Return (x, y) of the center of cell containing provided text 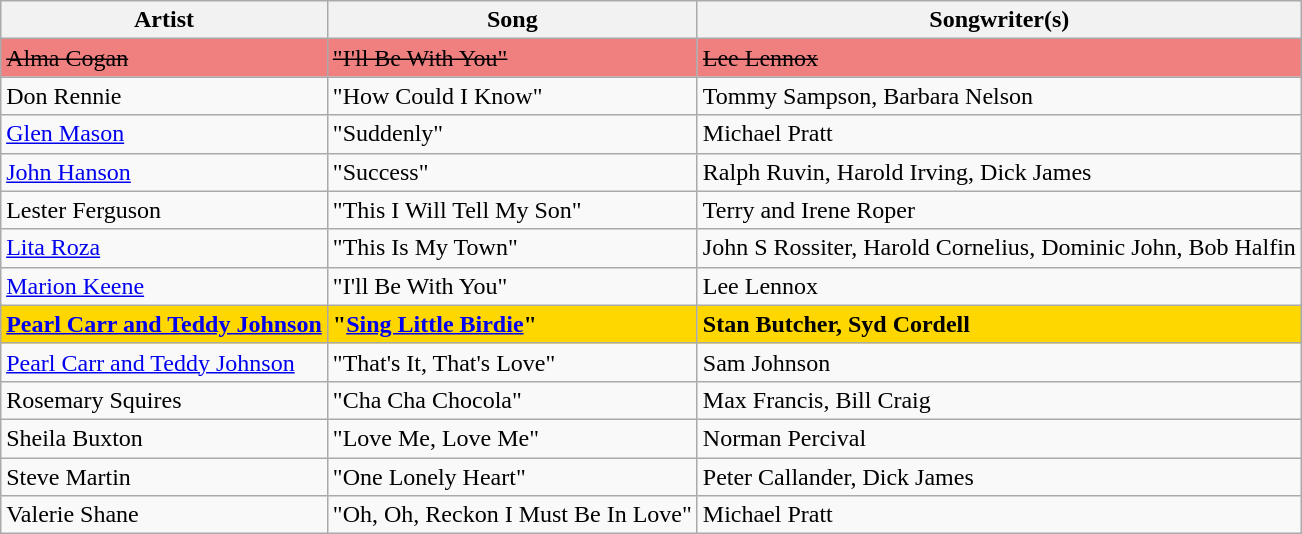
Sam Johnson (999, 362)
Norman Percival (999, 438)
Peter Callander, Dick James (999, 477)
"Love Me, Love Me" (512, 438)
"One Lonely Heart" (512, 477)
Glen Mason (164, 134)
Songwriter(s) (999, 20)
"Sing Little Birdie" (512, 324)
"Suddenly" (512, 134)
Ralph Ruvin, Harold Irving, Dick James (999, 172)
Terry and Irene Roper (999, 210)
Artist (164, 20)
"Cha Cha Chocola" (512, 400)
"Oh, Oh, Reckon I Must Be In Love" (512, 515)
Alma Cogan (164, 58)
John S Rossiter, Harold Cornelius, Dominic John, Bob Halfin (999, 248)
Max Francis, Bill Craig (999, 400)
Tommy Sampson, Barbara Nelson (999, 96)
Song (512, 20)
Sheila Buxton (164, 438)
Stan Butcher, Syd Cordell (999, 324)
"This I Will Tell My Son" (512, 210)
Rosemary Squires (164, 400)
Lester Ferguson (164, 210)
Steve Martin (164, 477)
Valerie Shane (164, 515)
Don Rennie (164, 96)
John Hanson (164, 172)
Marion Keene (164, 286)
Lita Roza (164, 248)
"That's It, That's Love" (512, 362)
"Success" (512, 172)
"This Is My Town" (512, 248)
"How Could I Know" (512, 96)
